Output the (X, Y) coordinate of the center of the cell containing the given text.  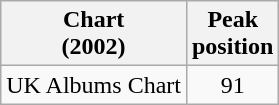
Peak position (232, 34)
Chart (2002) (94, 34)
UK Albums Chart (94, 85)
91 (232, 85)
